Find where the given text appears and provide that cell's center as (X, Y) coordinate. 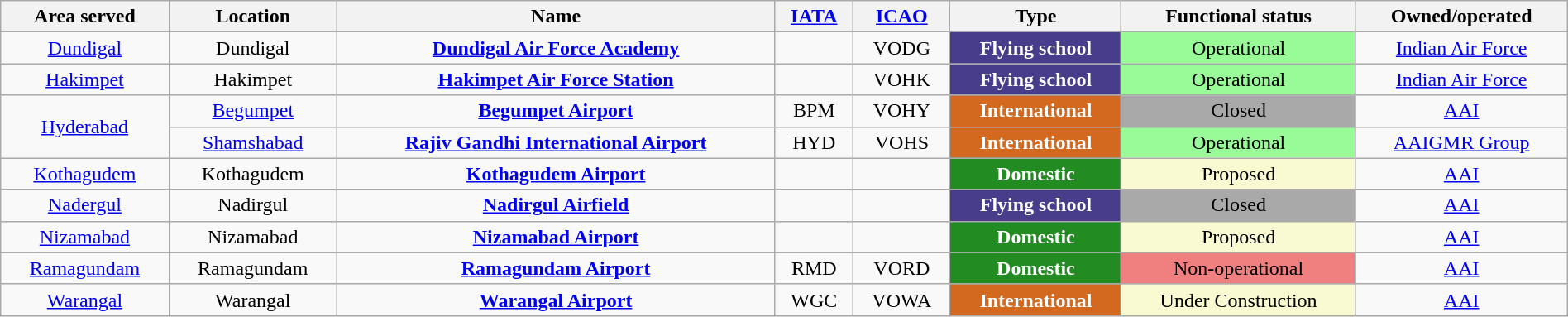
Location (253, 17)
Warangal Airport (556, 300)
Shamshabad (253, 142)
Nadirgul (253, 205)
VOWA (901, 300)
Non-operational (1239, 268)
ICAO (901, 17)
Rajiv Gandhi International Airport (556, 142)
Kothagudem Airport (556, 174)
Begumpet (253, 111)
Hakimpet Air Force Station (556, 79)
Nadirgul Airfield (556, 205)
RMD (814, 268)
Nizamabad Airport (556, 237)
Ramagundam Airport (556, 268)
Functional status (1239, 17)
Type (1035, 17)
WGC (814, 300)
Begumpet Airport (556, 111)
AAIGMR Group (1461, 142)
VOHY (901, 111)
VOHS (901, 142)
Owned/operated (1461, 17)
Hyderabad (84, 127)
IATA (814, 17)
HYD (814, 142)
Area served (84, 17)
VODG (901, 48)
VORD (901, 268)
Under Construction (1239, 300)
Nadergul (84, 205)
BPM (814, 111)
Dundigal Air Force Academy (556, 48)
Name (556, 17)
VOHK (901, 79)
